For the text-containing cell, return its midpoint in [X, Y] coordinate format. 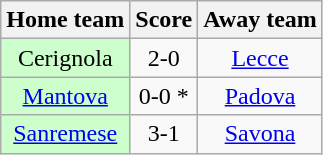
0-0 * [164, 96]
Cerignola [66, 58]
Home team [66, 20]
2-0 [164, 58]
Lecce [260, 58]
Mantova [66, 96]
Sanremese [66, 134]
Savona [260, 134]
Padova [260, 96]
3-1 [164, 134]
Away team [260, 20]
Score [164, 20]
